For the text-containing cell, return its midpoint in [X, Y] coordinate format. 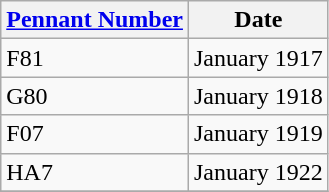
Date [258, 20]
Pennant Number [95, 20]
F81 [95, 58]
G80 [95, 96]
January 1917 [258, 58]
F07 [95, 134]
January 1922 [258, 172]
January 1918 [258, 96]
January 1919 [258, 134]
HA7 [95, 172]
